For the text-containing cell, return its midpoint in (x, y) coordinate format. 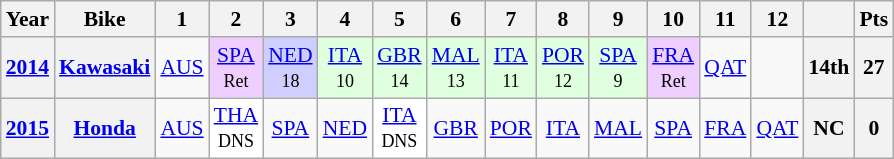
9 (618, 19)
SPA9 (618, 68)
6 (456, 19)
27 (874, 68)
0 (874, 128)
MAL (618, 128)
SPARet (236, 68)
11 (725, 19)
10 (673, 19)
Pts (874, 19)
14th (828, 68)
2015 (28, 128)
8 (563, 19)
ITADNS (400, 128)
NC (828, 128)
1 (182, 19)
4 (345, 19)
7 (511, 19)
FRA (725, 128)
ITA (563, 128)
NED (345, 128)
NED18 (290, 68)
POR12 (563, 68)
Year (28, 19)
Bike (104, 19)
ITA10 (345, 68)
2 (236, 19)
3 (290, 19)
GBR14 (400, 68)
THADNS (236, 128)
MAL13 (456, 68)
POR (511, 128)
ITA11 (511, 68)
12 (777, 19)
FRARet (673, 68)
Kawasaki (104, 68)
5 (400, 19)
GBR (456, 128)
Honda (104, 128)
2014 (28, 68)
